Determine the (x, y) coordinate at the center of the cell enclosing the given text.  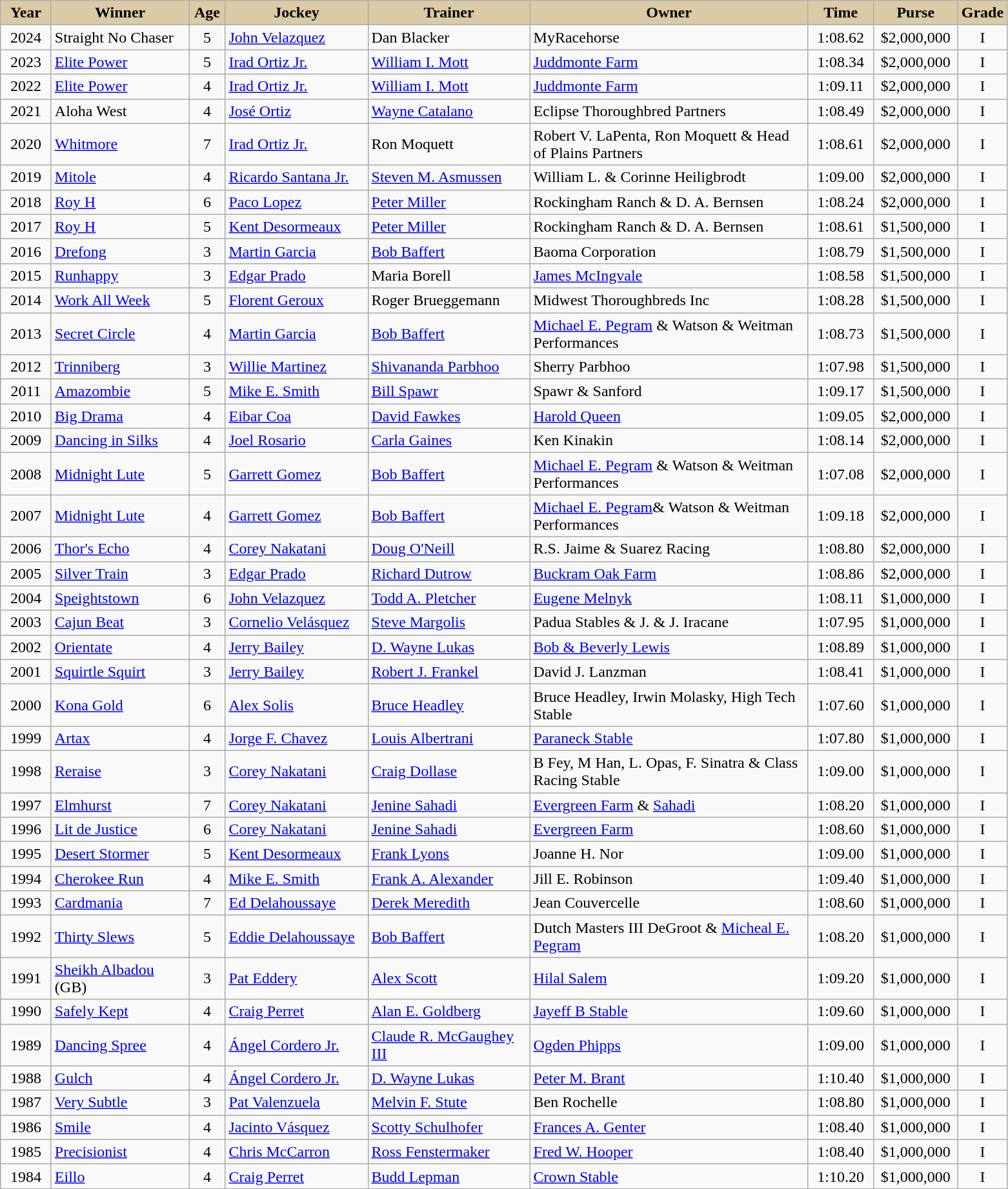
Dutch Masters III DeGroot & Micheal E. Pegram (669, 937)
1:08.41 (840, 672)
Sherry Parbhoo (669, 367)
Squirtle Squirt (120, 672)
Ricardo Santana Jr. (297, 177)
Pat Eddery (297, 978)
Bob & Beverly Lewis (669, 647)
1990 (26, 1012)
1:08.86 (840, 574)
MyRacehorse (669, 37)
Jacinto Vásquez (297, 1127)
Padua Stables & J. & J. Iracane (669, 623)
Todd A. Pletcher (449, 598)
Derek Meredith (449, 903)
Time (840, 13)
Michael E. Pegram& Watson & Weitman Performances (669, 516)
Aloha West (120, 111)
Cajun Beat (120, 623)
1:09.60 (840, 1012)
1988 (26, 1078)
1:08.14 (840, 441)
1:08.34 (840, 62)
Ed Delahoussaye (297, 903)
2007 (26, 516)
Jill E. Robinson (669, 879)
Eddie Delahoussaye (297, 937)
Cornelio Velásquez (297, 623)
1995 (26, 854)
Robert J. Frankel (449, 672)
Secret Circle (120, 333)
Frank A. Alexander (449, 879)
Dan Blacker (449, 37)
Winner (120, 13)
1986 (26, 1127)
2021 (26, 111)
1:08.62 (840, 37)
1:08.79 (840, 251)
Cardmania (120, 903)
Harold Queen (669, 416)
Age (207, 13)
Doug O'Neill (449, 549)
1:09.20 (840, 978)
Bruce Headley (449, 704)
Fred W. Hooper (669, 1152)
Buckram Oak Farm (669, 574)
1989 (26, 1045)
Straight No Chaser (120, 37)
2006 (26, 549)
1:09.05 (840, 416)
Very Subtle (120, 1103)
2012 (26, 367)
1:07.60 (840, 704)
Paco Lopez (297, 202)
1:07.98 (840, 367)
1:08.89 (840, 647)
Thirty Slews (120, 937)
Purse (915, 13)
Hilal Salem (669, 978)
Jorge F. Chavez (297, 738)
1:08.28 (840, 300)
Lit de Justice (120, 830)
Eillo (120, 1176)
Eclipse Thoroughbred Partners (669, 111)
1:08.49 (840, 111)
2010 (26, 416)
1987 (26, 1103)
2014 (26, 300)
Wayne Catalano (449, 111)
Joel Rosario (297, 441)
David Fawkes (449, 416)
Sheikh Albadou (GB) (120, 978)
Pat Valenzuela (297, 1103)
1:10.40 (840, 1078)
1:08.58 (840, 275)
William L. & Corinne Heiligbrodt (669, 177)
2003 (26, 623)
2017 (26, 226)
Maria Borell (449, 275)
Crown Stable (669, 1176)
Artax (120, 738)
Cherokee Run (120, 879)
Kona Gold (120, 704)
Shivananda Parbhoo (449, 367)
Roger Brueggemann (449, 300)
James McIngvale (669, 275)
Baoma Corporation (669, 251)
Carla Gaines (449, 441)
Desert Stormer (120, 854)
1999 (26, 738)
2005 (26, 574)
1984 (26, 1176)
Ben Rochelle (669, 1103)
Ron Moquett (449, 145)
Smile (120, 1127)
Melvin F. Stute (449, 1103)
1:07.08 (840, 474)
Paraneck Stable (669, 738)
2018 (26, 202)
1994 (26, 879)
1:09.11 (840, 86)
Scotty Schulhofer (449, 1127)
Willie Martinez (297, 367)
1:09.40 (840, 879)
Runhappy (120, 275)
Speightstown (120, 598)
1991 (26, 978)
1996 (26, 830)
1:09.17 (840, 392)
Work All Week (120, 300)
Dancing Spree (120, 1045)
Peter M. Brant (669, 1078)
Thor's Echo (120, 549)
Orientate (120, 647)
1997 (26, 804)
R.S. Jaime & Suarez Racing (669, 549)
Eugene Melnyk (669, 598)
2020 (26, 145)
Owner (669, 13)
Ogden Phipps (669, 1045)
1:08.24 (840, 202)
Jockey (297, 13)
1:08.11 (840, 598)
Florent Geroux (297, 300)
Trinniberg (120, 367)
Claude R. McGaughey III (449, 1045)
2013 (26, 333)
Safely Kept (120, 1012)
2000 (26, 704)
Ross Fenstermaker (449, 1152)
Frances A. Genter (669, 1127)
Gulch (120, 1078)
Whitmore (120, 145)
1985 (26, 1152)
Craig Dollase (449, 772)
2015 (26, 275)
2022 (26, 86)
B Fey, M Han, L. Opas, F. Sinatra & Class Racing Stable (669, 772)
2002 (26, 647)
Midwest Thoroughbreds Inc (669, 300)
Richard Dutrow (449, 574)
1:07.95 (840, 623)
2001 (26, 672)
Evergreen Farm & Sahadi (669, 804)
Spawr & Sanford (669, 392)
2016 (26, 251)
Joanne H. Nor (669, 854)
1992 (26, 937)
Grade (982, 13)
Bill Spawr (449, 392)
Reraise (120, 772)
2011 (26, 392)
1:10.20 (840, 1176)
Frank Lyons (449, 854)
2024 (26, 37)
Precisionist (120, 1152)
Jayeff B Stable (669, 1012)
José Ortiz (297, 111)
2023 (26, 62)
Drefong (120, 251)
1:08.73 (840, 333)
Steven M. Asmussen (449, 177)
2004 (26, 598)
Alex Solis (297, 704)
Silver Train (120, 574)
Steve Margolis (449, 623)
Jean Couvercelle (669, 903)
Ken Kinakin (669, 441)
2009 (26, 441)
1:07.80 (840, 738)
Alex Scott (449, 978)
Amazombie (120, 392)
Budd Lepman (449, 1176)
2008 (26, 474)
1993 (26, 903)
2019 (26, 177)
Dancing in Silks (120, 441)
Big Drama (120, 416)
Louis Albertrani (449, 738)
Bruce Headley, Irwin Molasky, High Tech Stable (669, 704)
Eibar Coa (297, 416)
Elmhurst (120, 804)
Chris McCarron (297, 1152)
Year (26, 13)
Trainer (449, 13)
1:09.18 (840, 516)
1998 (26, 772)
David J. Lanzman (669, 672)
Alan E. Goldberg (449, 1012)
Evergreen Farm (669, 830)
Robert V. LaPenta, Ron Moquett & Head of Plains Partners (669, 145)
Mitole (120, 177)
